Scan for the cell matching the given text and deliver its (X, Y) coordinate at center. 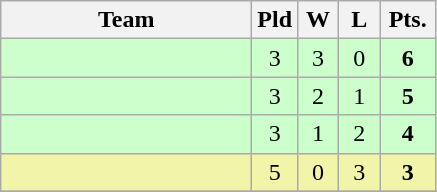
4 (408, 134)
Team (126, 20)
Pld (275, 20)
L (360, 20)
6 (408, 58)
W (318, 20)
Pts. (408, 20)
